Return [x, y] of the center of cell containing provided text 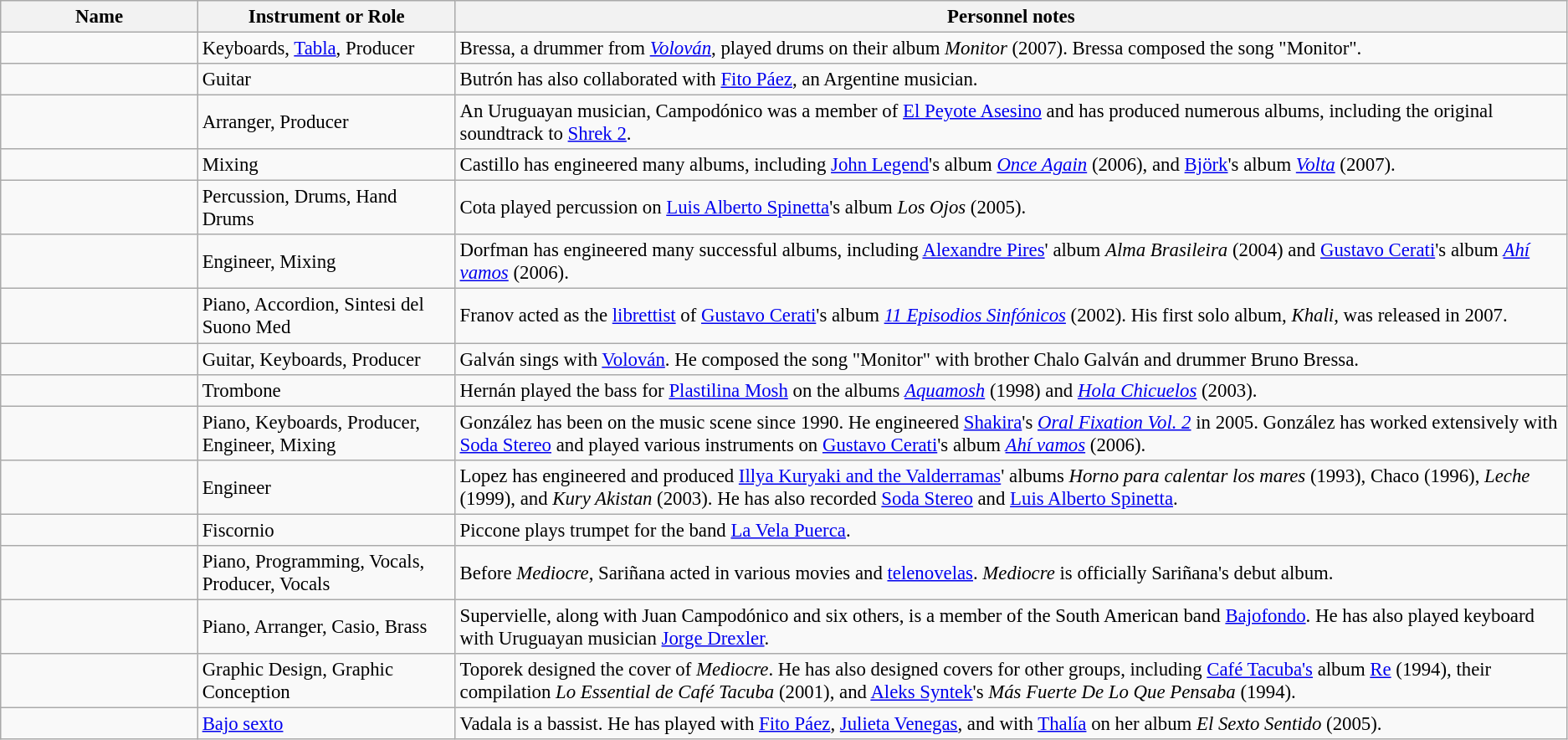
Cota played percussion on Luis Alberto Spinetta's album Los Ojos (2005). [1011, 208]
Guitar [326, 80]
Dorfman has engineered many successful albums, including Alexandre Pires' album Alma Brasileira (2004) and Gustavo Cerati's album Ahí vamos (2006). [1011, 261]
An Uruguayan musician, Campodónico was a member of El Peyote Asesino and has produced numerous albums, including the original soundtrack to Shrek 2. [1011, 122]
Percussion, Drums, Hand Drums [326, 208]
Personnel notes [1011, 17]
Galván sings with Volován. He composed the song "Monitor" with brother Chalo Galván and drummer Bruno Bressa. [1011, 359]
Before Mediocre, Sariñana acted in various movies and telenovelas. Mediocre is officially Sariñana's debut album. [1011, 573]
Piccone plays trumpet for the band La Vela Puerca. [1011, 530]
Name [100, 17]
Mixing [326, 165]
Engineer [326, 487]
Instrument or Role [326, 17]
Graphic Design, Graphic Conception [326, 681]
Arranger, Producer [326, 122]
Vadala is a bassist. He has played with Fito Páez, Julieta Venegas, and with Thalía on her album El Sexto Sentido (2005). [1011, 723]
Fiscornio [326, 530]
Franov acted as the librettist of Gustavo Cerati's album 11 Episodios Sinfónicos (2002). His first solo album, Khali, was released in 2007. [1011, 316]
Bressa, a drummer from Volován, played drums on their album Monitor (2007). Bressa composed the song "Monitor". [1011, 49]
Piano, Programming, Vocals, Producer, Vocals [326, 573]
Piano, Arranger, Casio, Brass [326, 626]
Bajo sexto [326, 723]
Piano, Keyboards, Producer, Engineer, Mixing [326, 434]
Keyboards, Tabla, Producer [326, 49]
Hernán played the bass for Plastilina Mosh on the albums Aquamosh (1998) and Hola Chicuelos (2003). [1011, 390]
Trombone [326, 390]
Piano, Accordion, Sintesi del Suono Med [326, 316]
Engineer, Mixing [326, 261]
Guitar, Keyboards, Producer [326, 359]
Butrón has also collaborated with Fito Páez, an Argentine musician. [1011, 80]
Castillo has engineered many albums, including John Legend's album Once Again (2006), and Björk's album Volta (2007). [1011, 165]
